From the cell containing the given text, extract its center point as [x, y] coordinate. 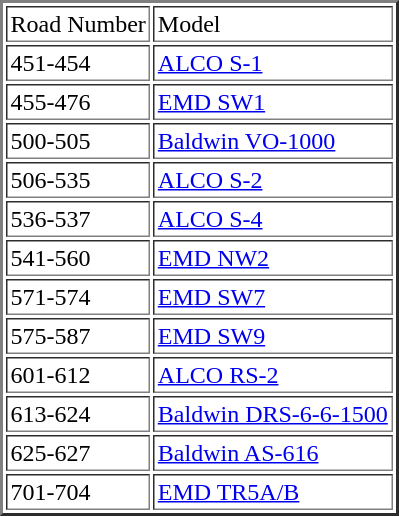
455-476 [78, 102]
506-535 [78, 180]
500-505 [78, 141]
613-624 [78, 414]
EMD NW2 [272, 258]
ALCO S-4 [272, 219]
541-560 [78, 258]
451-454 [78, 63]
Road Number [78, 24]
Baldwin DRS-6-6-1500 [272, 414]
536-537 [78, 219]
571-574 [78, 297]
701-704 [78, 492]
Baldwin AS-616 [272, 453]
Model [272, 24]
575-587 [78, 336]
625-627 [78, 453]
EMD TR5A/B [272, 492]
EMD SW9 [272, 336]
ALCO S-2 [272, 180]
EMD SW1 [272, 102]
601-612 [78, 375]
Baldwin VO-1000 [272, 141]
ALCO RS-2 [272, 375]
ALCO S-1 [272, 63]
EMD SW7 [272, 297]
